Pinpoint the cell where the given text exists, returning its (x, y) midpoint coordinate. 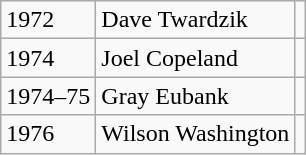
Dave Twardzik (196, 20)
1976 (48, 134)
Wilson Washington (196, 134)
1974 (48, 58)
Gray Eubank (196, 96)
Joel Copeland (196, 58)
1972 (48, 20)
1974–75 (48, 96)
